Pinpoint the cell where the given text exists, returning its (X, Y) midpoint coordinate. 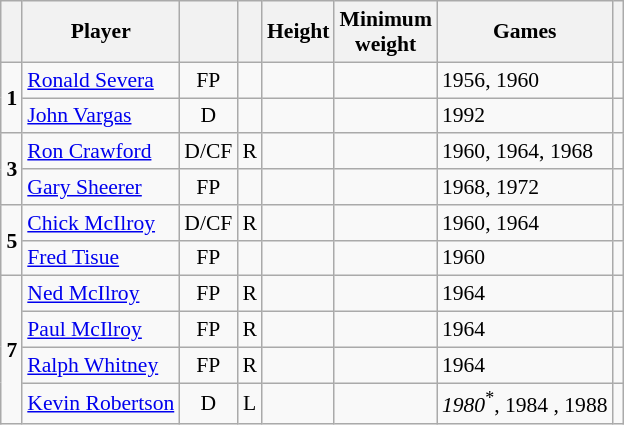
1960 (525, 258)
7 (12, 350)
1 (12, 98)
Fred Tisue (100, 258)
Height (298, 32)
1980*, 1984 , 1988 (525, 404)
Gary Sheerer (100, 187)
Paul McIlroy (100, 330)
L (250, 404)
5 (12, 240)
1992 (525, 116)
Kevin Robertson (100, 404)
Chick McIlroy (100, 223)
Player (100, 32)
1960, 1964, 1968 (525, 152)
1968, 1972 (525, 187)
Ronald Severa (100, 80)
1956, 1960 (525, 80)
Games (525, 32)
John Vargas (100, 116)
Ron Crawford (100, 152)
Ned McIlroy (100, 294)
Ralph Whitney (100, 365)
3 (12, 170)
1960, 1964 (525, 223)
Minimumweight (385, 32)
